Search for the cell housing the specified text and yield its [X, Y] center coordinate. 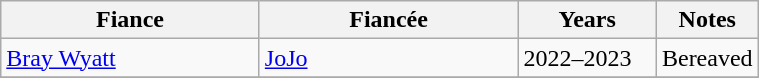
Notes [707, 20]
Fiance [130, 20]
JoJo [388, 58]
2022–2023 [588, 58]
Bray Wyatt [130, 58]
Bereaved [707, 58]
Fiancée [388, 20]
Years [588, 20]
